Pinpoint the cell where the given text exists, returning its [X, Y] midpoint coordinate. 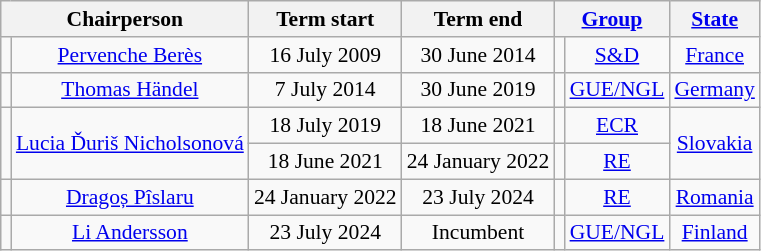
S&D [618, 55]
France [714, 55]
16 July 2009 [326, 55]
Pervenche Berès [130, 55]
Thomas Händel [130, 90]
Romania [714, 197]
Dragoș Pîslaru [130, 197]
30 June 2019 [478, 90]
Slovakia [714, 144]
30 June 2014 [478, 55]
ECR [618, 126]
Term end [478, 19]
7 July 2014 [326, 90]
Germany [714, 90]
Group [612, 19]
18 July 2019 [326, 126]
Li Andersson [130, 233]
Chairperson [125, 19]
State [714, 19]
Incumbent [478, 233]
Term start [326, 19]
Finland [714, 233]
Lucia Ďuriš Nicholsonová [130, 144]
